Output the (X, Y) coordinate of the center of the cell containing the given text.  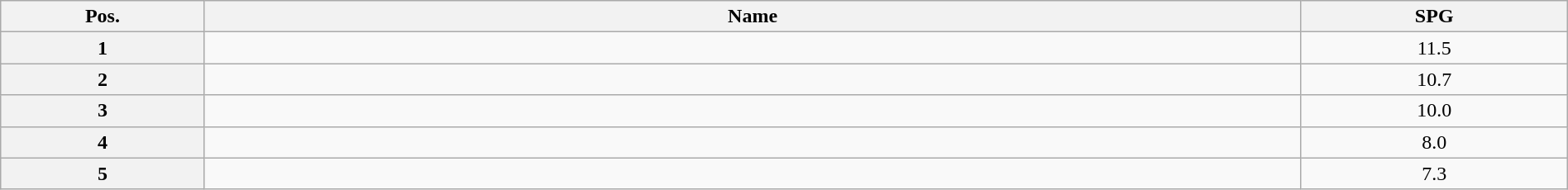
7.3 (1434, 173)
10.7 (1434, 79)
11.5 (1434, 48)
4 (103, 142)
1 (103, 48)
3 (103, 111)
8.0 (1434, 142)
10.0 (1434, 111)
5 (103, 173)
SPG (1434, 17)
2 (103, 79)
Name (753, 17)
Pos. (103, 17)
